Pinpoint the cell where the given text exists, returning its (X, Y) midpoint coordinate. 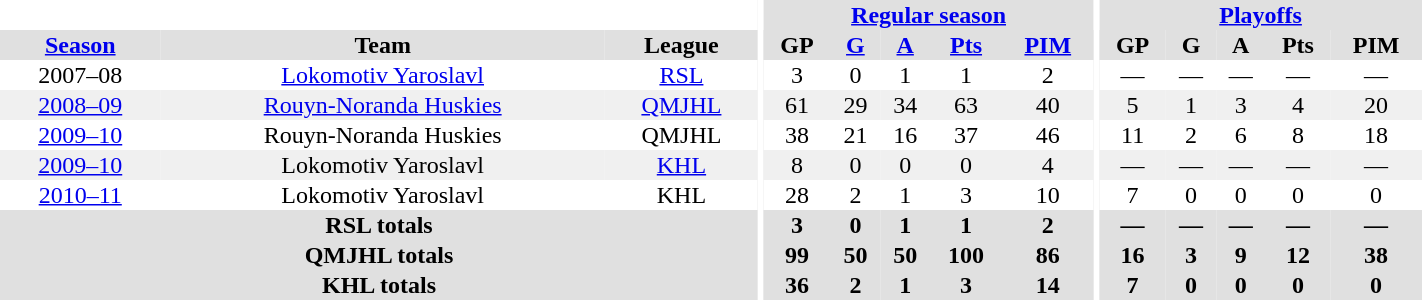
10 (1048, 195)
21 (856, 135)
9 (1241, 255)
5 (1132, 105)
KHL totals (379, 285)
RSL totals (379, 225)
6 (1241, 135)
100 (966, 255)
Regular season (929, 15)
League (682, 45)
86 (1048, 255)
12 (1298, 255)
14 (1048, 285)
2008–09 (80, 105)
18 (1376, 135)
28 (798, 195)
36 (798, 285)
QMJHL totals (379, 255)
40 (1048, 105)
2010–11 (80, 195)
46 (1048, 135)
61 (798, 105)
Team (382, 45)
20 (1376, 105)
99 (798, 255)
63 (966, 105)
Season (80, 45)
37 (966, 135)
11 (1132, 135)
RSL (682, 75)
29 (856, 105)
Playoffs (1260, 15)
2007–08 (80, 75)
34 (905, 105)
